For the text-containing cell, return its midpoint in (X, Y) coordinate format. 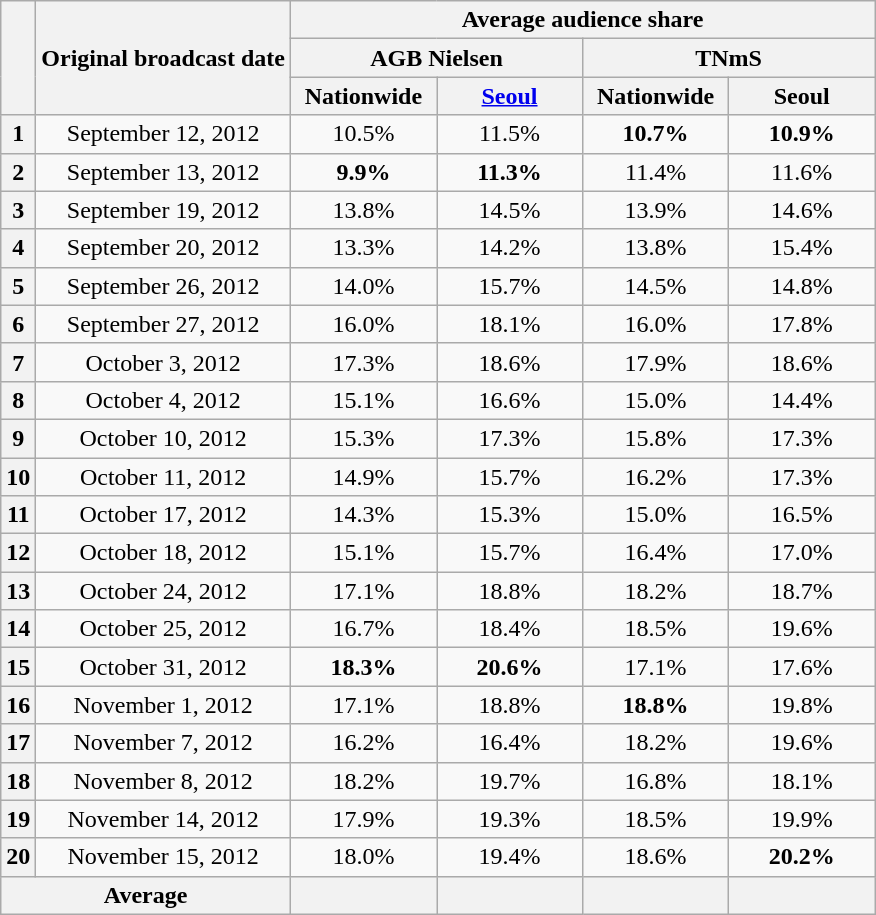
September 20, 2012 (164, 248)
October 31, 2012 (164, 667)
14.6% (802, 210)
September 26, 2012 (164, 286)
20.2% (802, 857)
14.3% (363, 515)
13.9% (656, 210)
11.6% (802, 172)
Average (146, 895)
October 3, 2012 (164, 362)
November 14, 2012 (164, 819)
1 (18, 134)
September 19, 2012 (164, 210)
9 (18, 438)
18.7% (802, 591)
10.5% (363, 134)
17.0% (802, 553)
November 1, 2012 (164, 705)
2 (18, 172)
October 17, 2012 (164, 515)
13.3% (363, 248)
18.0% (363, 857)
16.7% (363, 629)
19.3% (509, 819)
19.9% (802, 819)
3 (18, 210)
20 (18, 857)
10.7% (656, 134)
10.9% (802, 134)
11.3% (509, 172)
Average audience share (582, 20)
12 (18, 553)
10 (18, 477)
14.2% (509, 248)
14 (18, 629)
AGB Nielsen (436, 58)
16.6% (509, 400)
15.8% (656, 438)
18.3% (363, 667)
9.9% (363, 172)
October 25, 2012 (164, 629)
5 (18, 286)
19.8% (802, 705)
15 (18, 667)
18 (18, 781)
November 8, 2012 (164, 781)
7 (18, 362)
4 (18, 248)
17.6% (802, 667)
19 (18, 819)
16.8% (656, 781)
13 (18, 591)
October 24, 2012 (164, 591)
16.5% (802, 515)
September 27, 2012 (164, 324)
November 7, 2012 (164, 743)
September 12, 2012 (164, 134)
8 (18, 400)
14.4% (802, 400)
14.0% (363, 286)
Original broadcast date (164, 58)
14.8% (802, 286)
16 (18, 705)
18.4% (509, 629)
15.4% (802, 248)
11.4% (656, 172)
19.4% (509, 857)
September 13, 2012 (164, 172)
October 11, 2012 (164, 477)
October 18, 2012 (164, 553)
6 (18, 324)
17.8% (802, 324)
20.6% (509, 667)
October 10, 2012 (164, 438)
19.7% (509, 781)
11.5% (509, 134)
11 (18, 515)
14.9% (363, 477)
17 (18, 743)
October 4, 2012 (164, 400)
November 15, 2012 (164, 857)
TNmS (729, 58)
